Extract the (x, y) coordinate from the center of the cell holding the provided text.  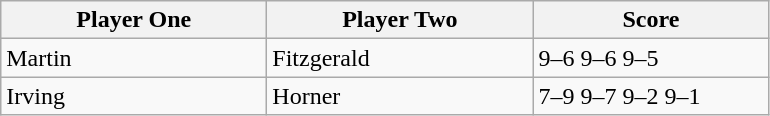
Martin (134, 58)
Score (651, 20)
7–9 9–7 9–2 9–1 (651, 96)
Player Two (400, 20)
Player One (134, 20)
Irving (134, 96)
9–6 9–6 9–5 (651, 58)
Fitzgerald (400, 58)
Horner (400, 96)
